Output the (X, Y) coordinate of the center of the cell containing the given text.  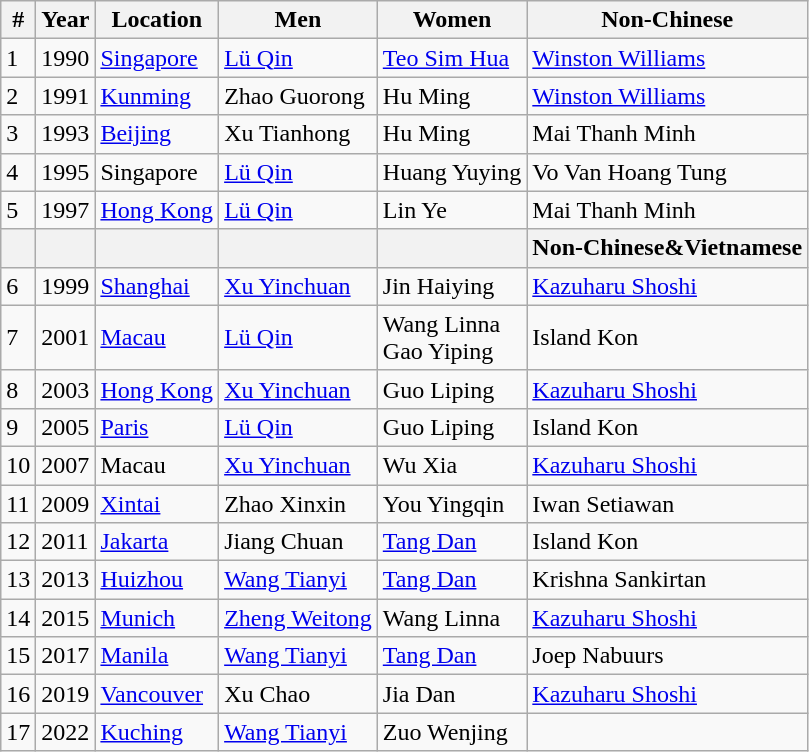
Manila (157, 656)
Lin Ye (452, 210)
1997 (66, 210)
8 (18, 389)
Xu Chao (298, 694)
2015 (66, 618)
2003 (66, 389)
Kunming (157, 96)
Munich (157, 618)
Xu Tianhong (298, 134)
3 (18, 134)
Women (452, 20)
Wang Linna Gao Yiping (452, 338)
2001 (66, 338)
11 (18, 503)
5 (18, 210)
2007 (66, 465)
6 (18, 286)
17 (18, 732)
Non-Chinese (668, 20)
Huang Yuying (452, 172)
# (18, 20)
Iwan Setiawan (668, 503)
Vo Van Hoang Tung (668, 172)
1995 (66, 172)
Kuching (157, 732)
Jiang Chuan (298, 542)
12 (18, 542)
9 (18, 427)
1 (18, 58)
Zheng Weitong (298, 618)
Shanghai (157, 286)
2005 (66, 427)
Jakarta (157, 542)
Year (66, 20)
You Yingqin (452, 503)
Xintai (157, 503)
Jia Dan (452, 694)
Krishna Sankirtan (668, 580)
2019 (66, 694)
1993 (66, 134)
4 (18, 172)
Paris (157, 427)
2017 (66, 656)
Non-Chinese&Vietnamese (668, 248)
Zhao Guorong (298, 96)
2011 (66, 542)
Jin Haiying (452, 286)
13 (18, 580)
Men (298, 20)
Vancouver (157, 694)
2022 (66, 732)
Joep Nabuurs (668, 656)
Huizhou (157, 580)
Location (157, 20)
16 (18, 694)
14 (18, 618)
1991 (66, 96)
15 (18, 656)
Teo Sim Hua (452, 58)
Wang Linna (452, 618)
1999 (66, 286)
2009 (66, 503)
2013 (66, 580)
Zhao Xinxin (298, 503)
Beijing (157, 134)
Zuo Wenjing (452, 732)
Wu Xia (452, 465)
1990 (66, 58)
7 (18, 338)
2 (18, 96)
10 (18, 465)
